Detect which cell encompasses the target text, then output its (X, Y) center coordinate. 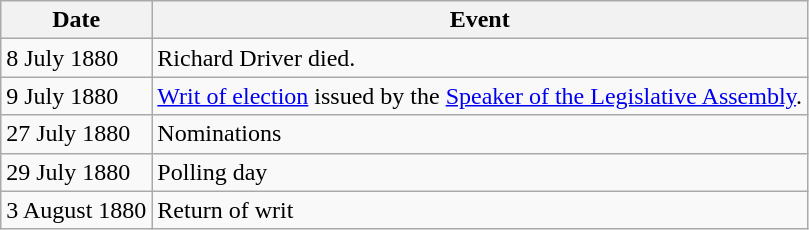
Nominations (480, 134)
3 August 1880 (76, 210)
9 July 1880 (76, 96)
Richard Driver died. (480, 58)
Writ of election issued by the Speaker of the Legislative Assembly. (480, 96)
Polling day (480, 172)
Return of writ (480, 210)
29 July 1880 (76, 172)
27 July 1880 (76, 134)
Date (76, 20)
8 July 1880 (76, 58)
Event (480, 20)
